For the text-containing cell, return its midpoint in (X, Y) coordinate format. 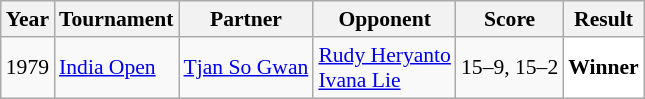
Winner (604, 68)
15–9, 15–2 (510, 68)
1979 (28, 68)
Score (510, 19)
Tournament (116, 19)
Partner (246, 19)
India Open (116, 68)
Year (28, 19)
Tjan So Gwan (246, 68)
Result (604, 19)
Opponent (384, 19)
Rudy Heryanto Ivana Lie (384, 68)
